From the cell containing the given text, extract its center point as [x, y] coordinate. 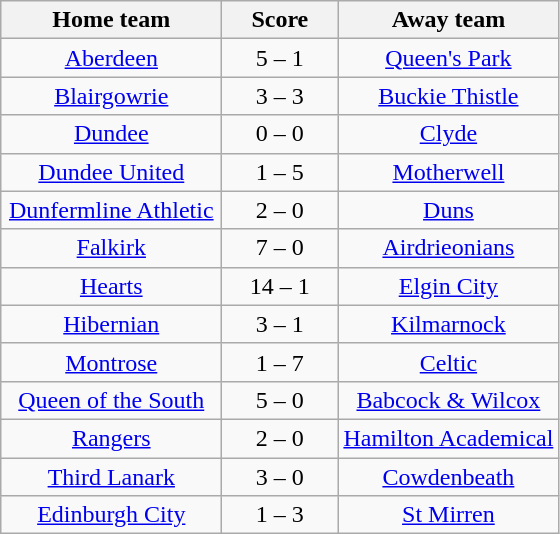
Dunfermline Athletic [112, 210]
5 – 0 [280, 400]
1 – 5 [280, 172]
1 – 3 [280, 515]
Edinburgh City [112, 515]
Aberdeen [112, 58]
Queen of the South [112, 400]
Hibernian [112, 324]
1 – 7 [280, 362]
Kilmarnock [448, 324]
Babcock & Wilcox [448, 400]
Third Lanark [112, 477]
5 – 1 [280, 58]
Dundee United [112, 172]
Hearts [112, 286]
Blairgowrie [112, 96]
Montrose [112, 362]
Motherwell [448, 172]
Hamilton Academical [448, 438]
Buckie Thistle [448, 96]
3 – 3 [280, 96]
3 – 0 [280, 477]
Clyde [448, 134]
Away team [448, 20]
Airdrieonians [448, 248]
Dundee [112, 134]
Rangers [112, 438]
Duns [448, 210]
Cowdenbeath [448, 477]
Home team [112, 20]
Queen's Park [448, 58]
Elgin City [448, 286]
Falkirk [112, 248]
Celtic [448, 362]
7 – 0 [280, 248]
0 – 0 [280, 134]
3 – 1 [280, 324]
14 – 1 [280, 286]
Score [280, 20]
St Mirren [448, 515]
